Capture the cell that displays the provided text and extract its (x, y) central coordinate. 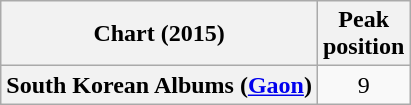
Peakposition (363, 34)
9 (363, 85)
South Korean Albums (Gaon) (160, 85)
Chart (2015) (160, 34)
